Return the (X, Y) coordinate for the center point of the cell that contains the specified text.  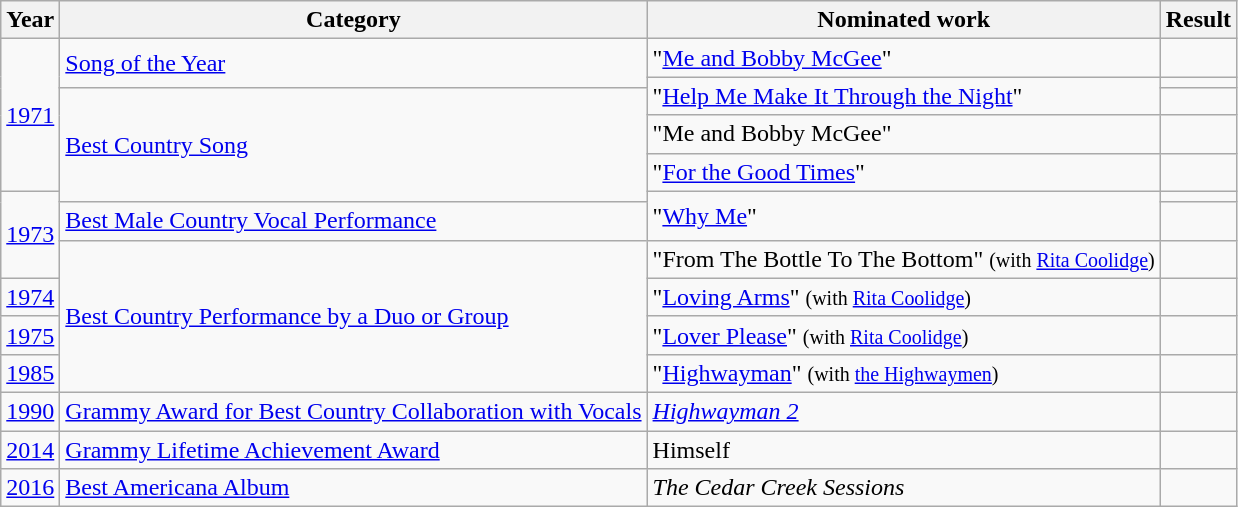
2014 (30, 449)
1974 (30, 297)
"For the Good Times" (904, 172)
Category (354, 20)
Song of the Year (354, 64)
Year (30, 20)
1971 (30, 115)
"Loving Arms" (with Rita Coolidge) (904, 297)
Best Country Performance by a Duo or Group (354, 316)
"Highwayman" (with the Highwaymen) (904, 373)
"Lover Please" (with Rita Coolidge) (904, 335)
Nominated work (904, 20)
"From The Bottle To The Bottom" (with Rita Coolidge) (904, 259)
Himself (904, 449)
2016 (30, 488)
"Why Me" (904, 216)
Grammy Lifetime Achievement Award (354, 449)
Highwayman 2 (904, 411)
Best Country Song (354, 145)
1973 (30, 234)
1990 (30, 411)
Grammy Award for Best Country Collaboration with Vocals (354, 411)
Best Americana Album (354, 488)
Result (1198, 20)
1985 (30, 373)
The Cedar Creek Sessions (904, 488)
"Help Me Make It Through the Night" (904, 96)
Best Male Country Vocal Performance (354, 221)
1975 (30, 335)
